Determine the [X, Y] coordinate at the center of the cell enclosing the given text.  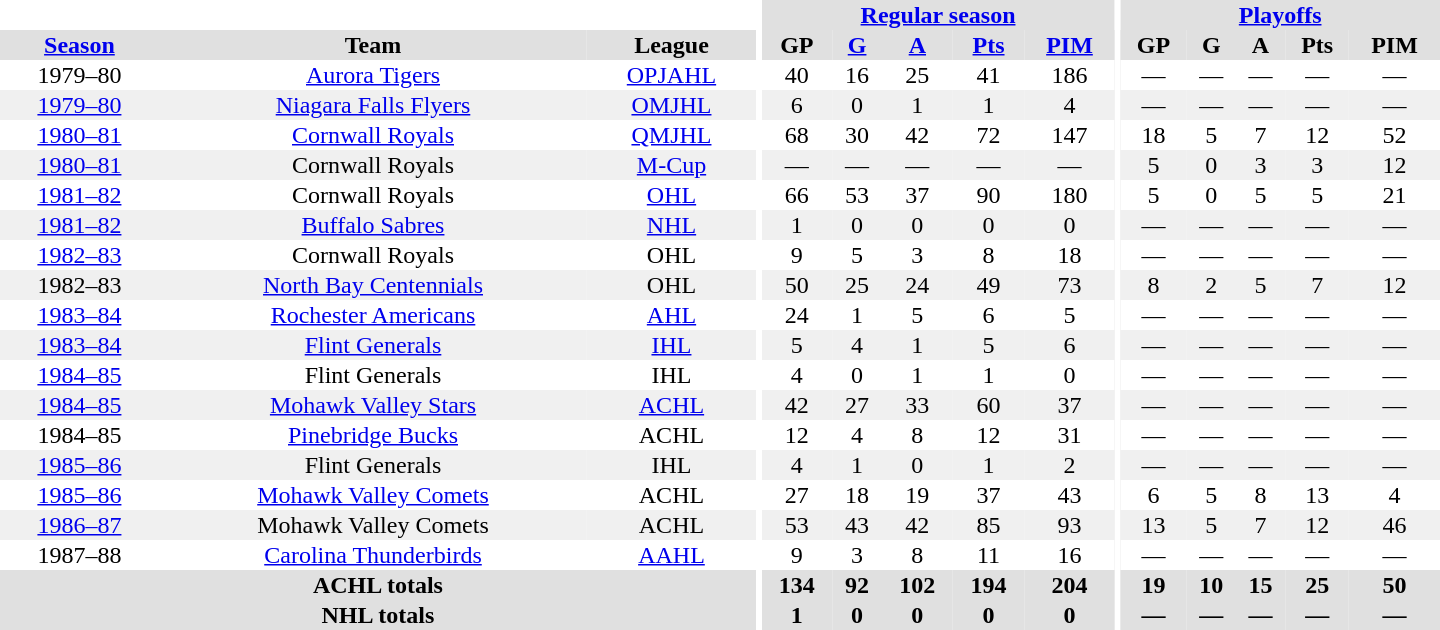
Carolina Thunderbirds [373, 555]
73 [1070, 285]
92 [856, 585]
90 [988, 195]
League [672, 45]
30 [856, 135]
Playoffs [1280, 15]
Aurora Tigers [373, 75]
Regular season [938, 15]
194 [988, 585]
147 [1070, 135]
OMJHL [672, 105]
72 [988, 135]
Buffalo Sabres [373, 225]
AAHL [672, 555]
AHL [672, 315]
North Bay Centennials [373, 285]
Pinebridge Bucks [373, 435]
40 [796, 75]
M-Cup [672, 165]
204 [1070, 585]
QMJHL [672, 135]
Rochester Americans [373, 315]
Mohawk Valley Stars [373, 405]
1986–87 [80, 525]
Season [80, 45]
15 [1260, 585]
60 [988, 405]
68 [796, 135]
186 [1070, 75]
93 [1070, 525]
180 [1070, 195]
NHL totals [378, 615]
Niagara Falls Flyers [373, 105]
102 [918, 585]
NHL [672, 225]
10 [1212, 585]
85 [988, 525]
49 [988, 285]
ACHL totals [378, 585]
11 [988, 555]
52 [1394, 135]
134 [796, 585]
Team [373, 45]
1987–88 [80, 555]
21 [1394, 195]
46 [1394, 525]
66 [796, 195]
31 [1070, 435]
OPJAHL [672, 75]
33 [918, 405]
41 [988, 75]
